Find where the given text appears and provide that cell's center as (x, y) coordinate. 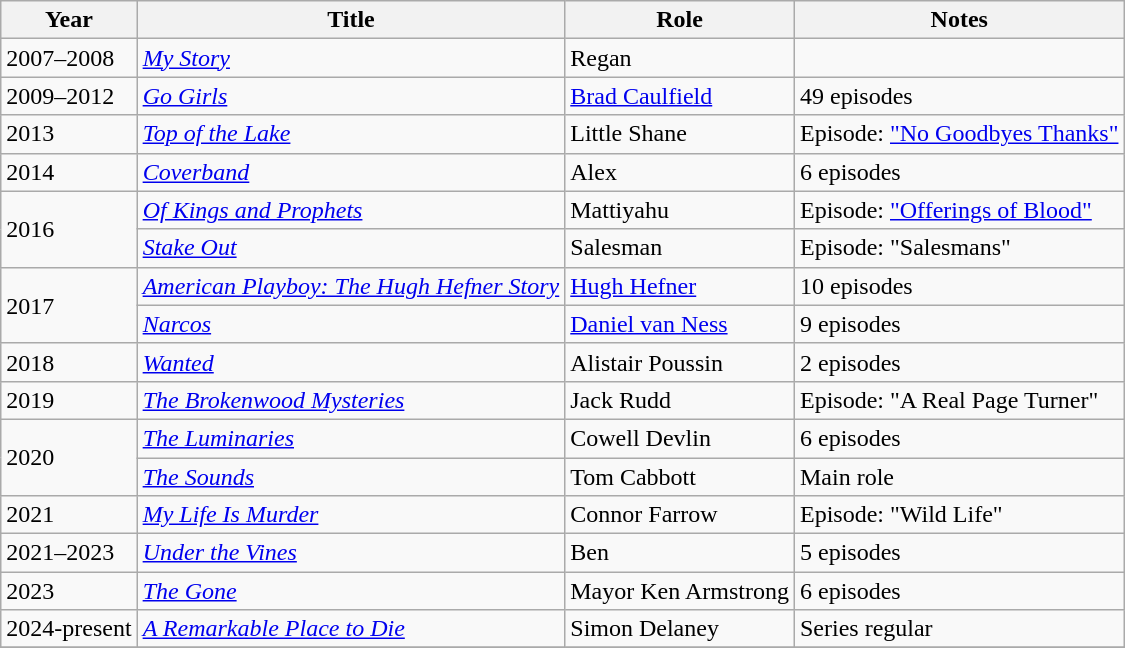
Series regular (959, 629)
Daniel van Ness (680, 324)
Tom Cabbott (680, 477)
My Story (351, 58)
My Life Is Murder (351, 515)
2009–2012 (69, 96)
2013 (69, 134)
49 episodes (959, 96)
9 episodes (959, 324)
Simon Delaney (680, 629)
Of Kings and Prophets (351, 210)
Notes (959, 20)
Go Girls (351, 96)
2018 (69, 362)
Role (680, 20)
Cowell Devlin (680, 438)
Episode: "Salesmans" (959, 248)
2021–2023 (69, 553)
Ben (680, 553)
A Remarkable Place to Die (351, 629)
Top of the Lake (351, 134)
2023 (69, 591)
The Brokenwood Mysteries (351, 400)
American Playboy: The Hugh Hefner Story (351, 286)
Mayor Ken Armstrong (680, 591)
5 episodes (959, 553)
Episode: "Wild Life" (959, 515)
2021 (69, 515)
Episode: "Offerings of Blood" (959, 210)
2007–2008 (69, 58)
2020 (69, 457)
Year (69, 20)
Stake Out (351, 248)
Mattiyahu (680, 210)
Salesman (680, 248)
Jack Rudd (680, 400)
10 episodes (959, 286)
Alex (680, 172)
Coverband (351, 172)
Brad Caulfield (680, 96)
Regan (680, 58)
Hugh Hefner (680, 286)
The Luminaries (351, 438)
Episode: "No Goodbyes Thanks" (959, 134)
Title (351, 20)
The Gone (351, 591)
Episode: "A Real Page Turner" (959, 400)
Narcos (351, 324)
Connor Farrow (680, 515)
2014 (69, 172)
Wanted (351, 362)
2019 (69, 400)
2017 (69, 305)
2 episodes (959, 362)
Main role (959, 477)
Under the Vines (351, 553)
The Sounds (351, 477)
Alistair Poussin (680, 362)
2016 (69, 229)
2024-present (69, 629)
Little Shane (680, 134)
